Identify which cell holds the provided text, then report its (x, y) central coordinate. 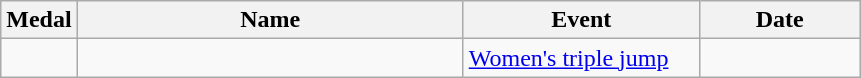
Date (780, 20)
Medal (39, 20)
Name (270, 20)
Event (581, 20)
Women's triple jump (581, 58)
